Find where the given text appears and provide that cell's center as [X, Y] coordinate. 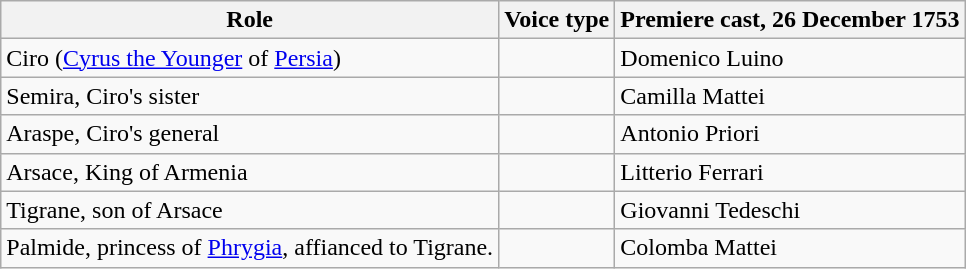
Voice type [557, 20]
Araspe, Ciro's general [250, 134]
Semira, Ciro's sister [250, 96]
Palmide, princess of Phrygia, affianced to Tigrane. [250, 248]
Tigrane, son of Arsace [250, 210]
Premiere cast, 26 December 1753 [790, 20]
Role [250, 20]
Domenico Luino [790, 58]
Ciro (Cyrus the Younger of Persia) [250, 58]
Antonio Priori [790, 134]
Camilla Mattei [790, 96]
Colomba Mattei [790, 248]
Litterio Ferrari [790, 172]
Arsace, King of Armenia [250, 172]
Giovanni Tedeschi [790, 210]
